Search for the cell housing the specified text and yield its (X, Y) center coordinate. 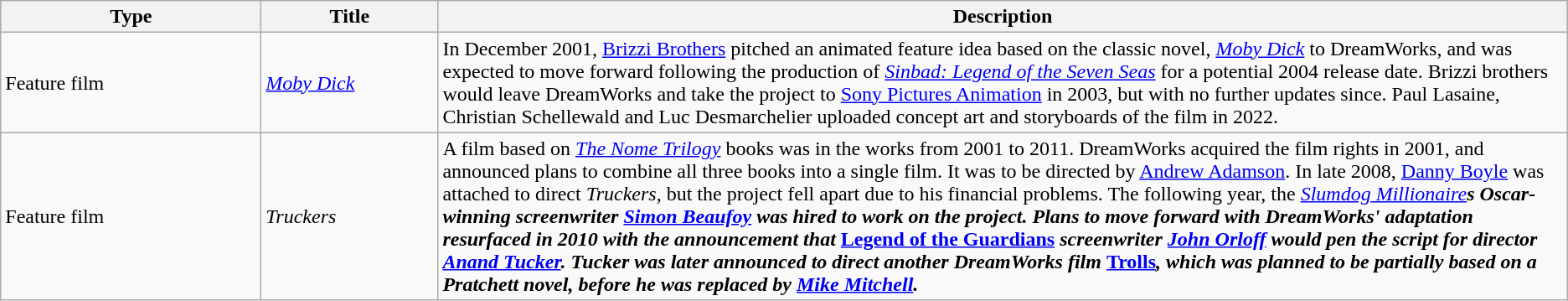
Title (350, 17)
Type (131, 17)
Description (1003, 17)
Truckers (350, 216)
Moby Dick (350, 82)
